Pinpoint the cell where the given text exists, returning its (x, y) midpoint coordinate. 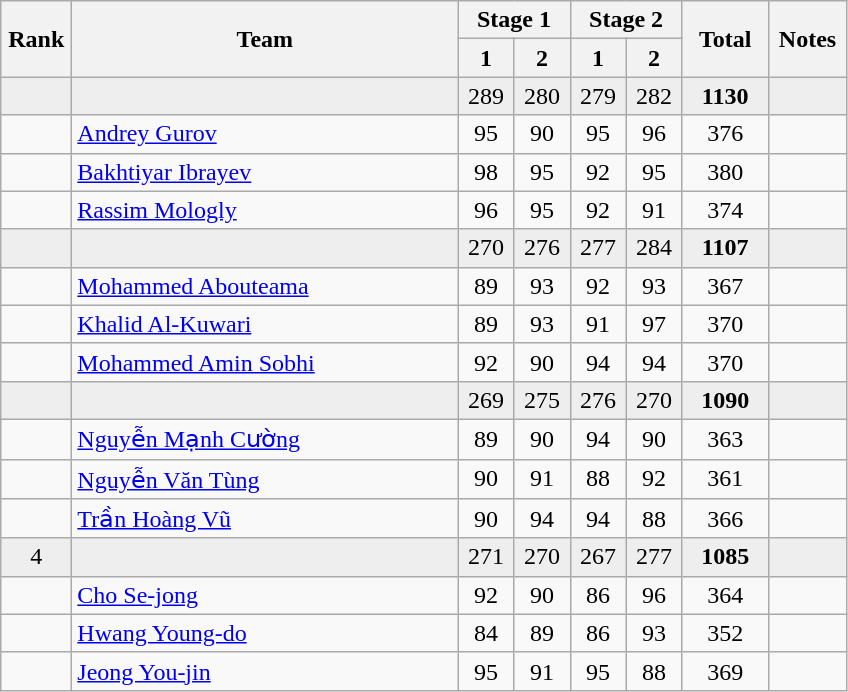
367 (725, 286)
Mohammed Abouteama (265, 286)
380 (725, 172)
Trần Hoàng Vũ (265, 519)
Stage 2 (626, 20)
269 (486, 400)
Cho Se-jong (265, 595)
Total (725, 39)
366 (725, 519)
84 (486, 633)
Notes (808, 39)
364 (725, 595)
363 (725, 439)
271 (486, 557)
275 (542, 400)
361 (725, 479)
279 (598, 96)
Stage 1 (514, 20)
267 (598, 557)
352 (725, 633)
Nguyễn Văn Tùng (265, 479)
Jeong You-jin (265, 671)
Team (265, 39)
1090 (725, 400)
Rank (36, 39)
376 (725, 134)
Mohammed Amin Sobhi (265, 362)
1107 (725, 248)
Andrey Gurov (265, 134)
Nguyễn Mạnh Cường (265, 439)
282 (654, 96)
Bakhtiyar Ibrayev (265, 172)
4 (36, 557)
374 (725, 210)
Rassim Mologly (265, 210)
Khalid Al-Kuwari (265, 324)
1130 (725, 96)
280 (542, 96)
284 (654, 248)
369 (725, 671)
1085 (725, 557)
97 (654, 324)
Hwang Young-do (265, 633)
98 (486, 172)
289 (486, 96)
